For the text-containing cell, return its midpoint in (X, Y) coordinate format. 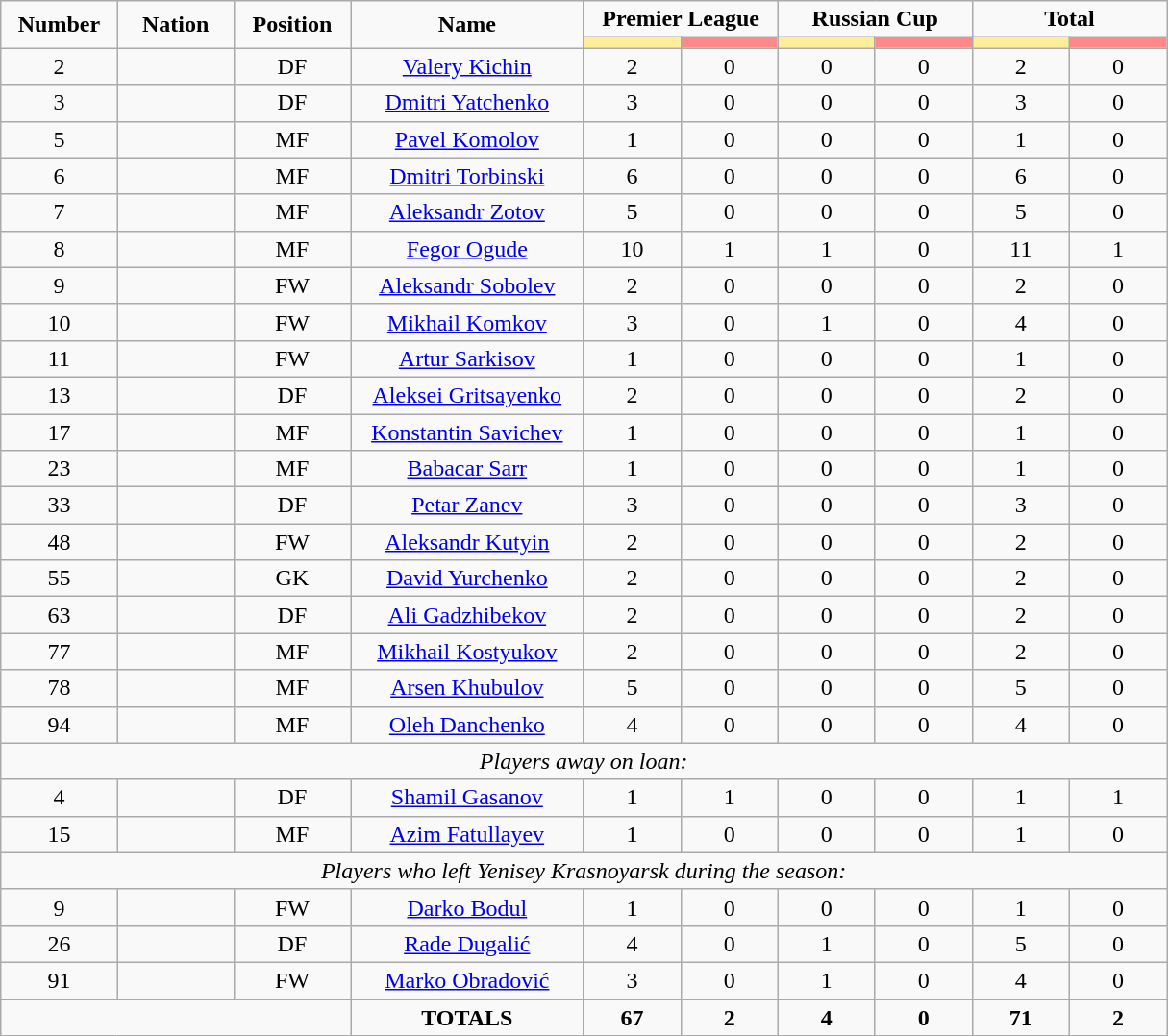
Russian Cup (875, 19)
Players away on loan: (584, 761)
TOTALS (467, 1018)
7 (60, 212)
26 (60, 944)
Premier League (681, 19)
23 (60, 469)
33 (60, 506)
Nation (175, 25)
15 (60, 834)
Number (60, 25)
Pavel Komolov (467, 139)
77 (60, 652)
Babacar Sarr (467, 469)
Aleksandr Kutyin (467, 542)
Aleksandr Sobolev (467, 285)
Azim Fatullayev (467, 834)
71 (1021, 1018)
Fegor Ogude (467, 249)
Rade Dugalić (467, 944)
Valery Kichin (467, 66)
Aleksei Gritsayenko (467, 395)
Shamil Gasanov (467, 798)
67 (633, 1018)
Petar Zanev (467, 506)
17 (60, 432)
Arsen Khubulov (467, 688)
91 (60, 980)
Dmitri Torbinski (467, 176)
GK (292, 579)
13 (60, 395)
Marko Obradović (467, 980)
55 (60, 579)
Aleksandr Zotov (467, 212)
Konstantin Savichev (467, 432)
Oleh Danchenko (467, 725)
63 (60, 615)
8 (60, 249)
Mikhail Kostyukov (467, 652)
David Yurchenko (467, 579)
Ali Gadzhibekov (467, 615)
Mikhail Komkov (467, 322)
94 (60, 725)
Position (292, 25)
Name (467, 25)
Artur Sarkisov (467, 358)
48 (60, 542)
Players who left Yenisey Krasnoyarsk during the season: (584, 871)
Darko Bodul (467, 907)
Dmitri Yatchenko (467, 103)
78 (60, 688)
Total (1069, 19)
